Pinpoint the cell where the given text exists, returning its (X, Y) midpoint coordinate. 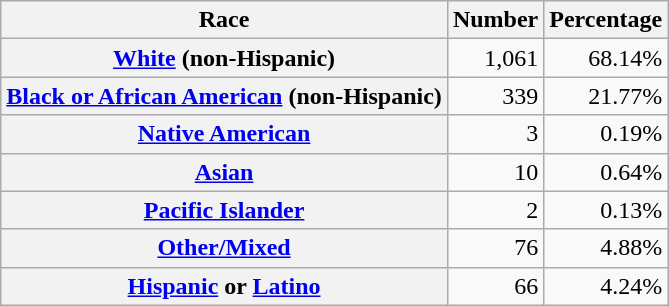
10 (495, 172)
0.19% (606, 134)
Native American (224, 134)
66 (495, 286)
3 (495, 134)
76 (495, 248)
0.13% (606, 210)
Race (224, 20)
Pacific Islander (224, 210)
2 (495, 210)
Number (495, 20)
339 (495, 96)
21.77% (606, 96)
68.14% (606, 58)
Percentage (606, 20)
Other/Mixed (224, 248)
1,061 (495, 58)
4.24% (606, 286)
0.64% (606, 172)
Hispanic or Latino (224, 286)
4.88% (606, 248)
Asian (224, 172)
White (non-Hispanic) (224, 58)
Black or African American (non-Hispanic) (224, 96)
